For the text-containing cell, return its midpoint in [x, y] coordinate format. 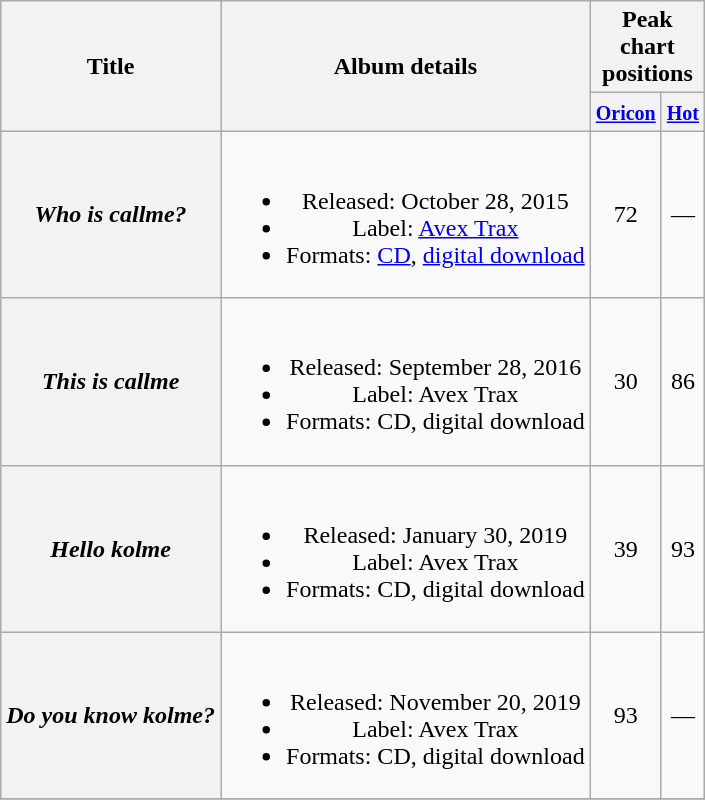
72 [626, 214]
86 [682, 382]
30 [626, 382]
Peak chart positions [647, 47]
This is callme [111, 382]
Oricon [626, 112]
Hot [682, 112]
Hello kolme [111, 548]
Title [111, 66]
Who is callme? [111, 214]
Released: November 20, 2019Label: Avex TraxFormats: CD, digital download [405, 716]
Released: September 28, 2016Label: Avex TraxFormats: CD, digital download [405, 382]
Album details [405, 66]
39 [626, 548]
Do you know kolme? [111, 716]
Released: October 28, 2015Label: Avex TraxFormats: CD, digital download [405, 214]
Released: January 30, 2019Label: Avex TraxFormats: CD, digital download [405, 548]
